Return the (X, Y) coordinate for the center point of the cell that contains the specified text.  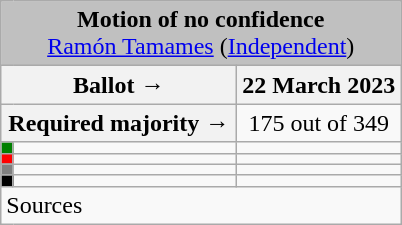
Motion of no confidenceRamón Tamames (Independent) (201, 34)
175 out of 349 (319, 123)
Ballot → (119, 85)
22 March 2023 (319, 85)
Sources (201, 205)
Required majority → (119, 123)
